Return [x, y] of the center of cell containing provided text 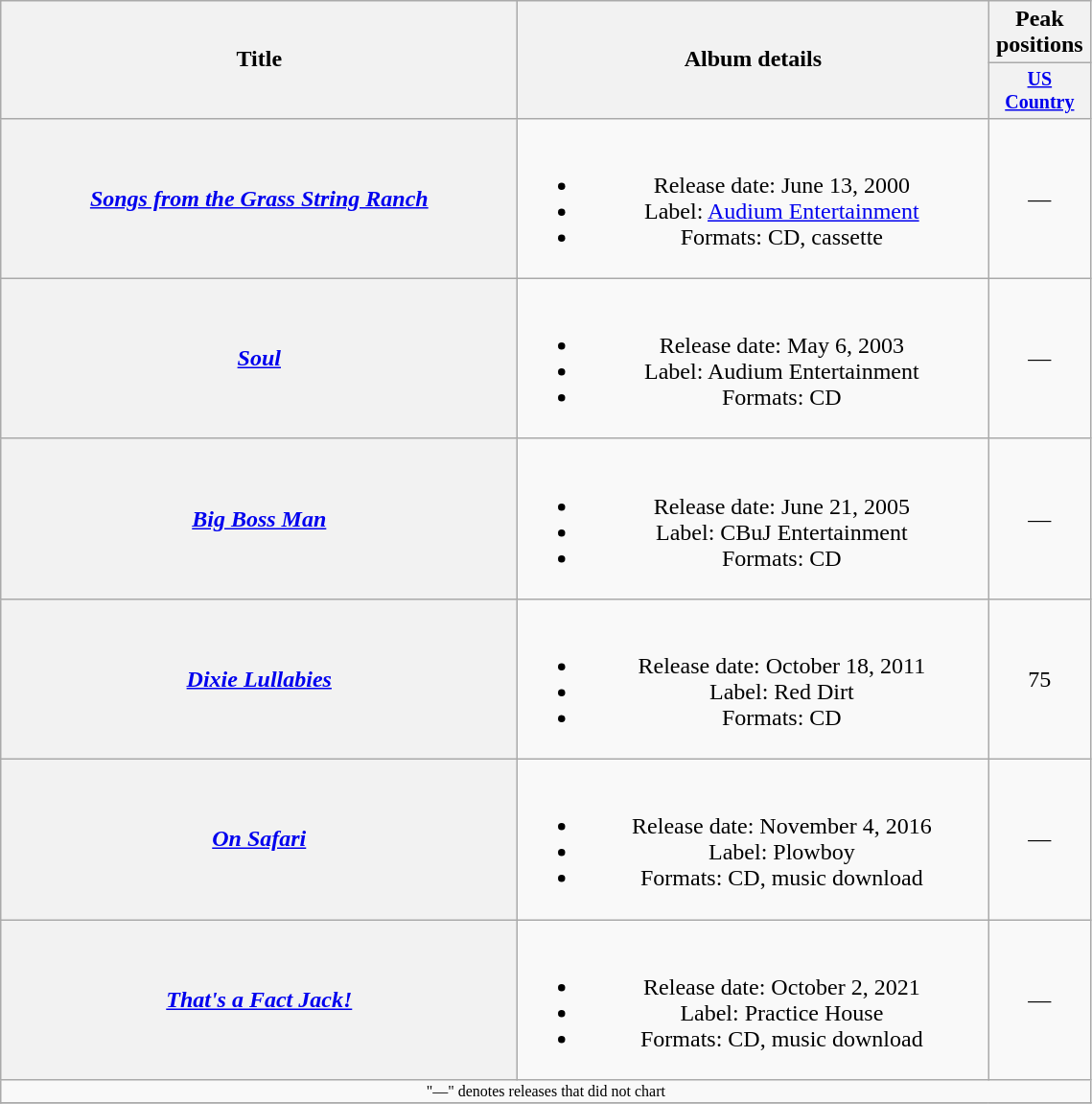
Release date: June 21, 2005Label: CBuJ EntertainmentFormats: CD [754, 518]
Release date: October 18, 2011Label: Red DirtFormats: CD [754, 679]
Soul [259, 359]
Big Boss Man [259, 518]
Release date: October 2, 2021Label: Practice HouseFormats: CD, music download [754, 999]
US Country [1039, 90]
75 [1039, 679]
Peak positions [1039, 33]
Release date: June 13, 2000Label: Audium EntertainmentFormats: CD, cassette [754, 198]
Title [259, 59]
Songs from the Grass String Ranch [259, 198]
"—" denotes releases that did not chart [546, 1092]
Release date: May 6, 2003Label: Audium EntertainmentFormats: CD [754, 359]
Album details [754, 59]
That's a Fact Jack! [259, 999]
Dixie Lullabies [259, 679]
Release date: November 4, 2016Label: PlowboyFormats: CD, music download [754, 840]
On Safari [259, 840]
